Detect which cell encompasses the target text, then output its [x, y] center coordinate. 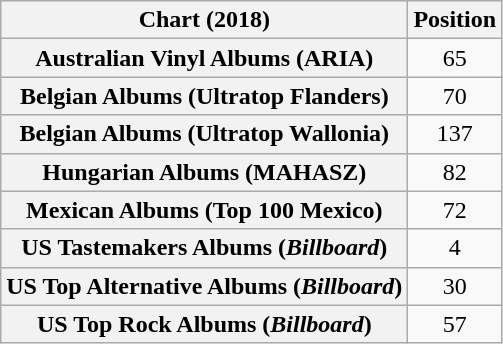
57 [455, 324]
Belgian Albums (Ultratop Flanders) [204, 96]
US Top Alternative Albums (Billboard) [204, 286]
137 [455, 134]
4 [455, 248]
Position [455, 20]
US Tastemakers Albums (Billboard) [204, 248]
30 [455, 286]
82 [455, 172]
US Top Rock Albums (Billboard) [204, 324]
Australian Vinyl Albums (ARIA) [204, 58]
Belgian Albums (Ultratop Wallonia) [204, 134]
72 [455, 210]
65 [455, 58]
70 [455, 96]
Mexican Albums (Top 100 Mexico) [204, 210]
Hungarian Albums (MAHASZ) [204, 172]
Chart (2018) [204, 20]
